Identify which cell holds the provided text, then report its (x, y) central coordinate. 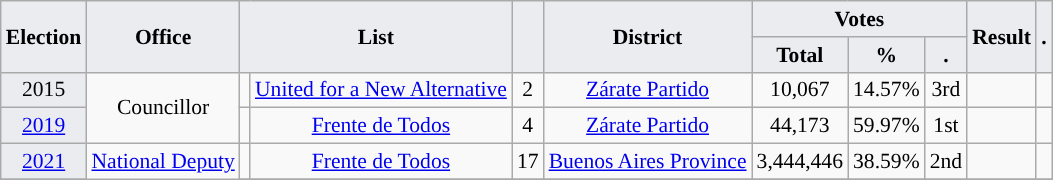
Result (1002, 36)
Buenos Aires Province (648, 162)
2019 (44, 126)
Total (800, 55)
3,444,446 (800, 162)
10,067 (800, 90)
4 (528, 126)
2021 (44, 162)
44,173 (800, 126)
Councillor (162, 108)
United for a New Alternative (381, 90)
Office (162, 36)
2 (528, 90)
List (376, 36)
Votes (860, 19)
% (886, 55)
17 (528, 162)
2nd (946, 162)
Election (44, 36)
3rd (946, 90)
District (648, 36)
38.59% (886, 162)
2015 (44, 90)
National Deputy (162, 162)
14.57% (886, 90)
1st (946, 126)
59.97% (886, 126)
